Output the (x, y) coordinate of the center of the cell containing the given text.  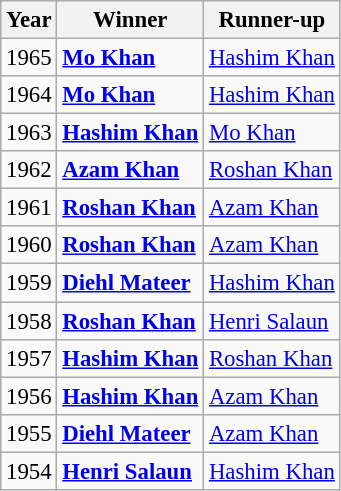
1958 (29, 321)
1961 (29, 208)
Year (29, 20)
1964 (29, 95)
1959 (29, 283)
Winner (130, 20)
1962 (29, 170)
1956 (29, 396)
1960 (29, 245)
1957 (29, 358)
1954 (29, 471)
Runner-up (272, 20)
1965 (29, 58)
1955 (29, 433)
1963 (29, 133)
